Return (X, Y) of the center of cell containing provided text 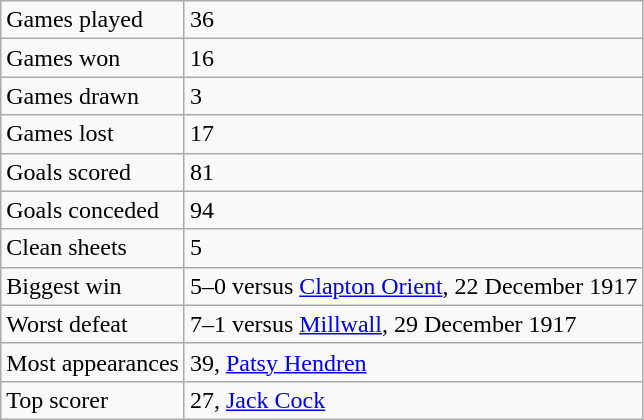
94 (413, 210)
36 (413, 20)
Worst defeat (93, 324)
16 (413, 58)
Goals scored (93, 172)
Games drawn (93, 96)
17 (413, 134)
27, Jack Cock (413, 400)
Top scorer (93, 400)
Games played (93, 20)
81 (413, 172)
Goals conceded (93, 210)
7–1 versus Millwall, 29 December 1917 (413, 324)
Clean sheets (93, 248)
39, Patsy Hendren (413, 362)
Games won (93, 58)
5 (413, 248)
Most appearances (93, 362)
Biggest win (93, 286)
5–0 versus Clapton Orient, 22 December 1917 (413, 286)
Games lost (93, 134)
3 (413, 96)
